Provide the (X, Y) coordinate of the cell's center where the given text is located.  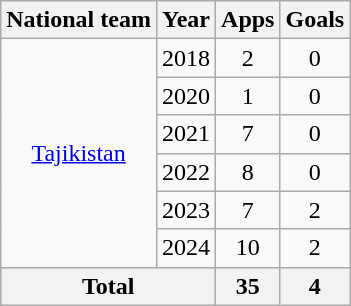
2022 (186, 172)
10 (248, 248)
Year (186, 20)
8 (248, 172)
National team (79, 20)
Total (108, 286)
2020 (186, 96)
2024 (186, 248)
2023 (186, 210)
4 (315, 286)
2021 (186, 134)
35 (248, 286)
Goals (315, 20)
Apps (248, 20)
Tajikistan (79, 153)
1 (248, 96)
2018 (186, 58)
